Search for the cell housing the specified text and yield its [X, Y] center coordinate. 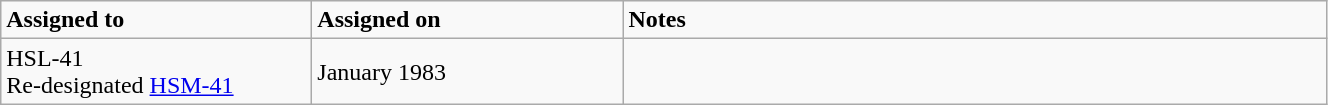
Assigned on [468, 20]
Notes [975, 20]
January 1983 [468, 72]
HSL-41Re-designated HSM-41 [156, 72]
Assigned to [156, 20]
